Return (x, y) of the center of cell containing provided text 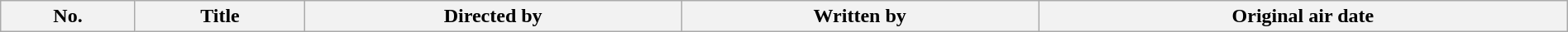
Written by (860, 16)
Directed by (493, 16)
No. (68, 16)
Original air date (1303, 16)
Title (220, 16)
